Return the (X, Y) coordinate for the center point of the cell that contains the specified text.  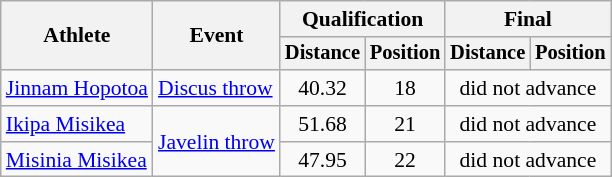
51.68 (322, 124)
Athlete (77, 36)
Qualification (362, 19)
Final (528, 19)
40.32 (322, 88)
Event (216, 36)
Javelin throw (216, 142)
21 (405, 124)
18 (405, 88)
Ikipa Misikea (77, 124)
Jinnam Hopotoa (77, 88)
Discus throw (216, 88)
